From the cell containing the given text, extract its center point as (x, y) coordinate. 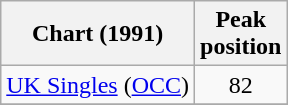
82 (241, 85)
Peakposition (241, 34)
Chart (1991) (98, 34)
UK Singles (OCC) (98, 85)
